Detect which cell encompasses the target text, then output its [X, Y] center coordinate. 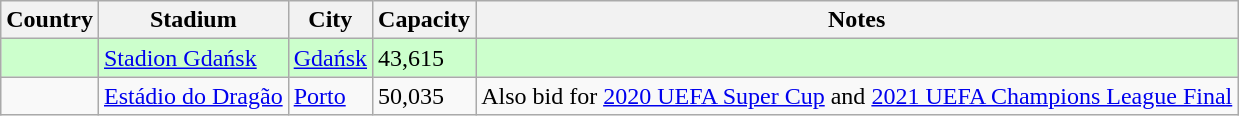
Notes [857, 20]
50,035 [424, 96]
Stadion Gdańsk [193, 58]
City [330, 20]
Gdańsk [330, 58]
Capacity [424, 20]
Estádio do Dragão [193, 96]
Porto [330, 96]
Stadium [193, 20]
43,615 [424, 58]
Country [50, 20]
Also bid for 2020 UEFA Super Cup and 2021 UEFA Champions League Final [857, 96]
